Extract the (X, Y) coordinate from the center of the cell holding the provided text.  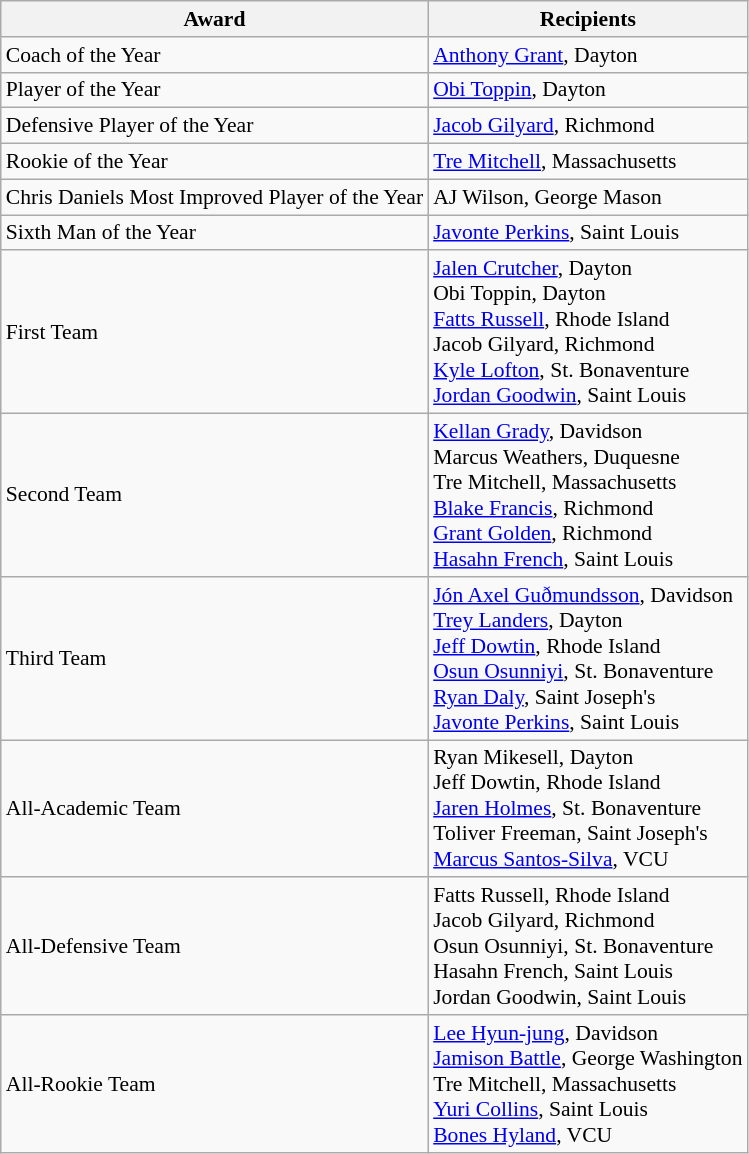
Second Team (214, 496)
Tre Mitchell, Massachusetts (588, 162)
AJ Wilson, George Mason (588, 197)
Coach of the Year (214, 55)
Player of the Year (214, 90)
First Team (214, 332)
All-Defensive Team (214, 947)
Chris Daniels Most Improved Player of the Year (214, 197)
Jacob Gilyard, Richmond (588, 126)
All-Rookie Team (214, 1084)
All-Academic Team (214, 809)
Ryan Mikesell, DaytonJeff Dowtin, Rhode IslandJaren Holmes, St. BonaventureToliver Freeman, Saint Joseph'sMarcus Santos-Silva, VCU (588, 809)
Defensive Player of the Year (214, 126)
Award (214, 19)
Lee Hyun-jung, DavidsonJamison Battle, George WashingtonTre Mitchell, MassachusettsYuri Collins, Saint LouisBones Hyland, VCU (588, 1084)
Jalen Crutcher, DaytonObi Toppin, DaytonFatts Russell, Rhode IslandJacob Gilyard, RichmondKyle Lofton, St. BonaventureJordan Goodwin, Saint Louis (588, 332)
Anthony Grant, Dayton (588, 55)
Javonte Perkins, Saint Louis (588, 233)
Recipients (588, 19)
Kellan Grady, DavidsonMarcus Weathers, DuquesneTre Mitchell, MassachusettsBlake Francis, RichmondGrant Golden, RichmondHasahn French, Saint Louis (588, 496)
Third Team (214, 658)
Obi Toppin, Dayton (588, 90)
Sixth Man of the Year (214, 233)
Fatts Russell, Rhode IslandJacob Gilyard, RichmondOsun Osunniyi, St. BonaventureHasahn French, Saint LouisJordan Goodwin, Saint Louis (588, 947)
Rookie of the Year (214, 162)
